Extract the [x, y] coordinate from the center of the cell holding the provided text.  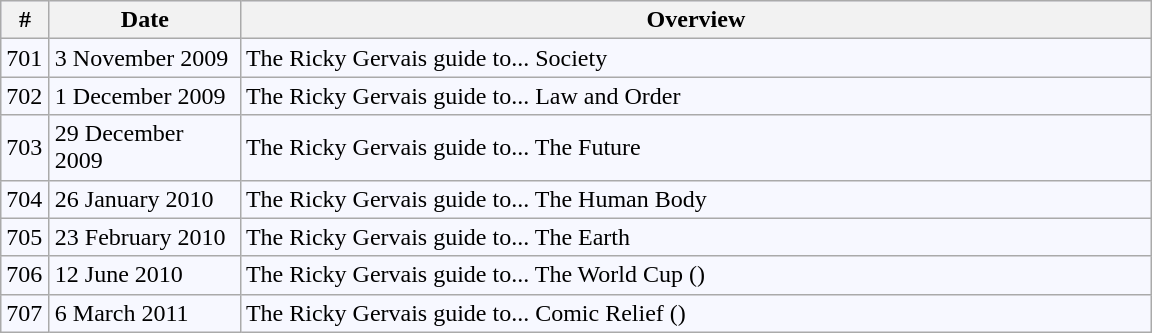
701 [26, 58]
1 December 2009 [144, 96]
702 [26, 96]
3 November 2009 [144, 58]
Overview [696, 20]
26 January 2010 [144, 199]
The Ricky Gervais guide to... The Earth [696, 237]
23 February 2010 [144, 237]
29 December 2009 [144, 148]
The Ricky Gervais guide to... The World Cup () [696, 275]
The Ricky Gervais guide to... Society [696, 58]
# [26, 20]
The Ricky Gervais guide to... The Human Body [696, 199]
The Ricky Gervais guide to... The Future [696, 148]
707 [26, 313]
6 March 2011 [144, 313]
The Ricky Gervais guide to... Law and Order [696, 96]
706 [26, 275]
The Ricky Gervais guide to... Comic Relief () [696, 313]
704 [26, 199]
705 [26, 237]
703 [26, 148]
Date [144, 20]
12 June 2010 [144, 275]
